Pinpoint the cell where the given text exists, returning its (x, y) midpoint coordinate. 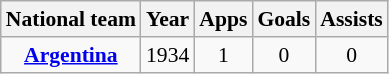
Argentina (71, 55)
Year (168, 19)
1 (223, 55)
Assists (352, 19)
Apps (223, 19)
Goals (284, 19)
National team (71, 19)
1934 (168, 55)
